Capture the cell that displays the provided text and extract its (X, Y) central coordinate. 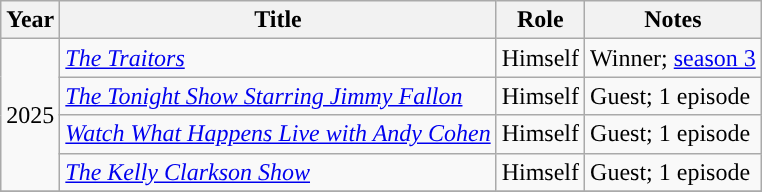
Year (30, 20)
2025 (30, 115)
Title (278, 20)
Role (540, 20)
Watch What Happens Live with Andy Cohen (278, 134)
The Traitors (278, 58)
The Kelly Clarkson Show (278, 172)
Winner; season 3 (674, 58)
Notes (674, 20)
The Tonight Show Starring Jimmy Fallon (278, 96)
